Scan for the cell matching the given text and deliver its [x, y] coordinate at center. 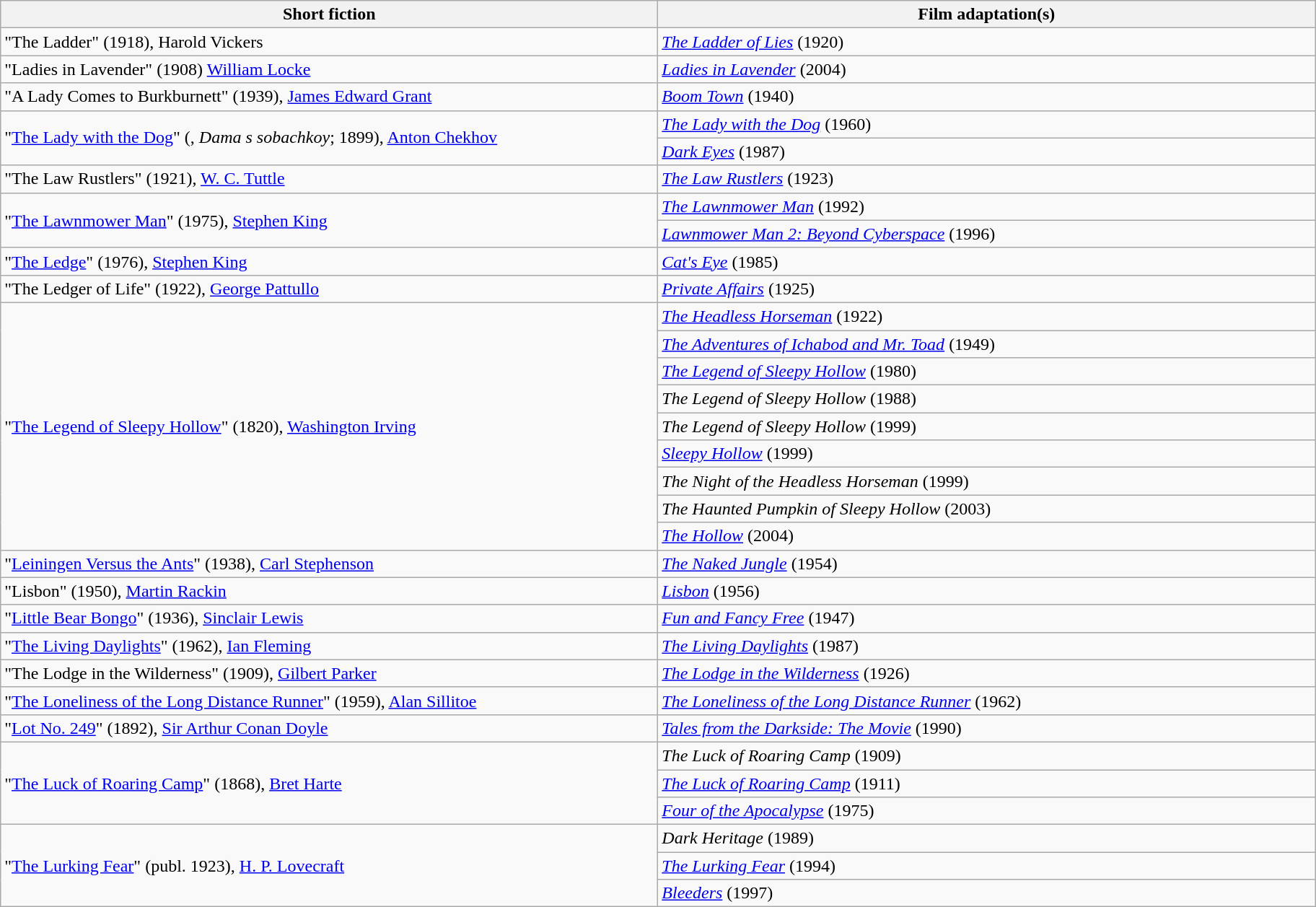
The Luck of Roaring Camp (1909) [987, 755]
The Ladder of Lies (1920) [987, 42]
The Lady with the Dog (1960) [987, 124]
The Night of the Headless Horseman (1999) [987, 481]
Dark Heritage (1989) [987, 838]
Private Affairs (1925) [987, 289]
"Ladies in Lavender" (1908) William Locke [329, 69]
The Naked Jungle (1954) [987, 564]
"The Ledge" (1976), Stephen King [329, 261]
The Lawnmower Man (1992) [987, 206]
The Loneliness of the Long Distance Runner (1962) [987, 701]
The Haunted Pumpkin of Sleepy Hollow (2003) [987, 509]
Dark Eyes (1987) [987, 152]
"Leiningen Versus the Ants" (1938), Carl Stephenson [329, 564]
Tales from the Darkside: The Movie (1990) [987, 728]
"The Ledger of Life" (1922), George Pattullo [329, 289]
Four of the Apocalypse (1975) [987, 811]
The Lodge in the Wilderness (1926) [987, 673]
Film adaptation(s) [987, 14]
Lawnmower Man 2: Beyond Cyberspace (1996) [987, 234]
"The Law Rustlers" (1921), W. C. Tuttle [329, 179]
"Lisbon" (1950), Martin Rackin [329, 591]
"The Legend of Sleepy Hollow" (1820), Washington Irving [329, 426]
"The Lawnmower Man" (1975), Stephen King [329, 220]
The Adventures of Ichabod and Mr. Toad (1949) [987, 344]
"The Lurking Fear" (publ. 1923), H. P. Lovecraft [329, 866]
The Lurking Fear (1994) [987, 866]
"Lot No. 249" (1892), Sir Arthur Conan Doyle [329, 728]
The Law Rustlers (1923) [987, 179]
"Little Bear Bongo" (1936), Sinclair Lewis [329, 618]
"The Luck of Roaring Camp" (1868), Bret Harte [329, 783]
"The Lodge in the Wilderness" (1909), Gilbert Parker [329, 673]
"The Lady with the Dog" (, Dama s sobachkoy; 1899), Anton Chekhov [329, 138]
Fun and Fancy Free (1947) [987, 618]
Short fiction [329, 14]
The Hollow (2004) [987, 536]
Lisbon (1956) [987, 591]
The Living Daylights (1987) [987, 646]
Sleepy Hollow (1999) [987, 454]
"The Loneliness of the Long Distance Runner" (1959), Alan Sillitoe [329, 701]
The Luck of Roaring Camp (1911) [987, 783]
The Legend of Sleepy Hollow (1980) [987, 372]
"The Ladder" (1918), Harold Vickers [329, 42]
Boom Town (1940) [987, 97]
Bleeders (1997) [987, 893]
Cat's Eye (1985) [987, 261]
"A Lady Comes to Burkburnett" (1939), James Edward Grant [329, 97]
"The Living Daylights" (1962), Ian Fleming [329, 646]
The Legend of Sleepy Hollow (1999) [987, 426]
The Legend of Sleepy Hollow (1988) [987, 399]
The Headless Horseman (1922) [987, 316]
Ladies in Lavender (2004) [987, 69]
